Provide the [x, y] coordinate of the cell's center where the given text is located.  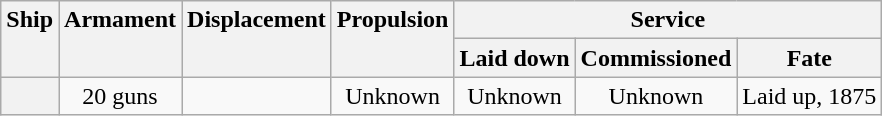
Commissioned [656, 58]
Displacement [257, 39]
Laid down [514, 58]
Ship [30, 39]
Laid up, 1875 [810, 96]
Propulsion [392, 39]
Fate [810, 58]
20 guns [120, 96]
Armament [120, 39]
Service [668, 20]
